Return [X, Y] of the center of cell containing provided text 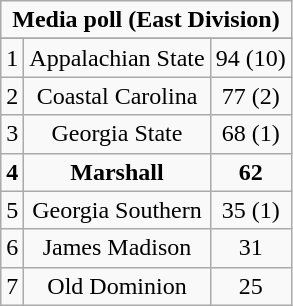
25 [250, 286]
Old Dominion [117, 286]
68 (1) [250, 134]
Georgia State [117, 134]
5 [12, 210]
Appalachian State [117, 58]
7 [12, 286]
62 [250, 172]
3 [12, 134]
2 [12, 96]
Media poll (East Division) [146, 20]
1 [12, 58]
35 (1) [250, 210]
94 (10) [250, 58]
Marshall [117, 172]
4 [12, 172]
James Madison [117, 248]
77 (2) [250, 96]
6 [12, 248]
Georgia Southern [117, 210]
31 [250, 248]
Coastal Carolina [117, 96]
